Scan for the cell matching the given text and deliver its (X, Y) coordinate at center. 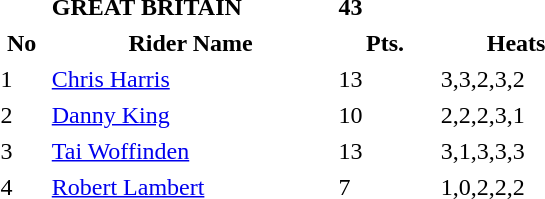
Rider Name (190, 43)
Pts. (385, 43)
Tai Woffinden (190, 151)
Danny King (190, 115)
Chris Harris (190, 79)
10 (385, 115)
